Output the [x, y] coordinate of the center of the cell containing the given text.  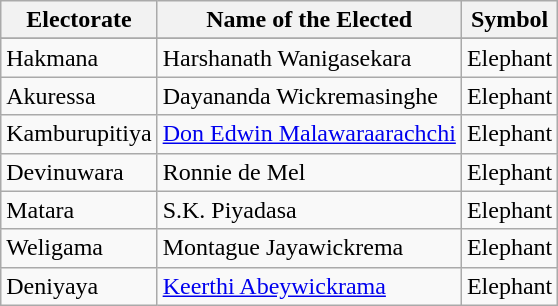
S.K. Piyadasa [309, 210]
Akuressa [79, 96]
Dayananda Wickremasinghe [309, 96]
Devinuwara [79, 172]
Harshanath Wanigasekara [309, 58]
Kamburupitiya [79, 134]
Weligama [79, 248]
Ronnie de Mel [309, 172]
Deniyaya [79, 286]
Montague Jayawickrema [309, 248]
Keerthi Abeywickrama [309, 286]
Don Edwin Malawaraarachchi [309, 134]
Electorate [79, 20]
Matara [79, 210]
Name of the Elected [309, 20]
Symbol [509, 20]
Hakmana [79, 58]
